For the text-containing cell, return its midpoint in [X, Y] coordinate format. 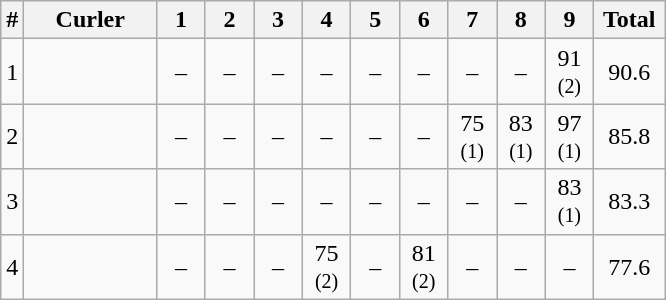
75 (2) [326, 266]
83.3 [630, 202]
Total [630, 20]
97 (1) [570, 136]
# [12, 20]
9 [570, 20]
7 [472, 20]
85.8 [630, 136]
5 [376, 20]
75 (1) [472, 136]
Curler [90, 20]
77.6 [630, 266]
81 (2) [424, 266]
8 [522, 20]
6 [424, 20]
91 (2) [570, 72]
90.6 [630, 72]
